Identify which cell holds the provided text, then report its (X, Y) central coordinate. 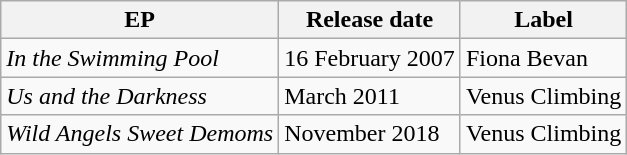
Release date (370, 20)
November 2018 (370, 134)
EP (140, 20)
Wild Angels Sweet Demoms (140, 134)
Label (543, 20)
Us and the Darkness (140, 96)
In the Swimming Pool (140, 58)
Fiona Bevan (543, 58)
March 2011 (370, 96)
16 February 2007 (370, 58)
